Identify which cell holds the provided text, then report its (X, Y) central coordinate. 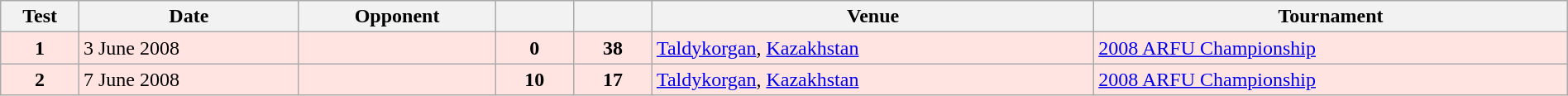
Tournament (1331, 17)
Opponent (397, 17)
38 (614, 48)
Test (40, 17)
0 (534, 48)
Date (189, 17)
7 June 2008 (189, 79)
Venue (872, 17)
10 (534, 79)
2 (40, 79)
3 June 2008 (189, 48)
1 (40, 48)
17 (614, 79)
